Locate the cell with the specified text and output its (X, Y) center coordinate. 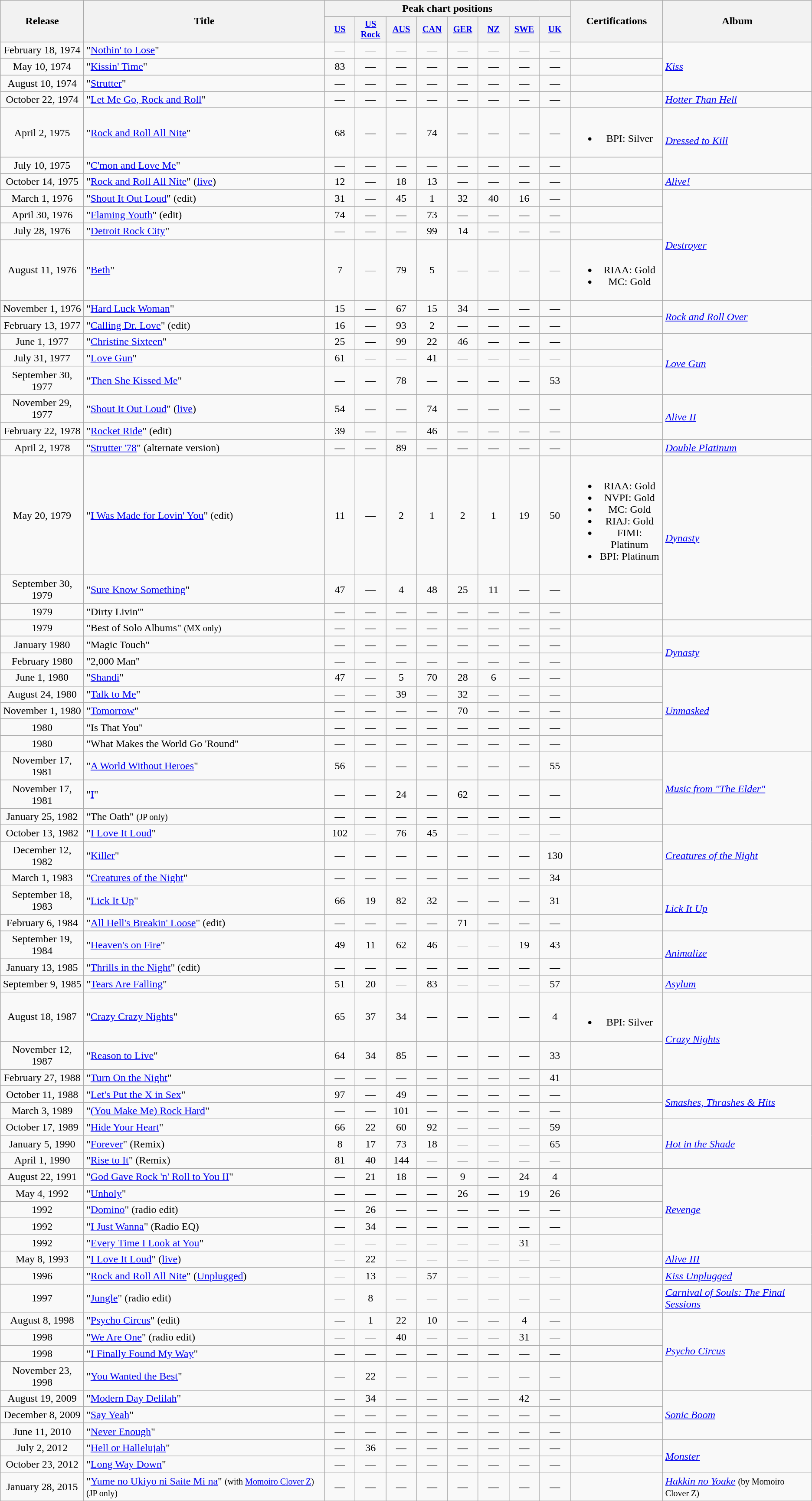
December 12, 1982 (43, 855)
September 19, 1984 (43, 945)
"Lick It Up" (204, 901)
"Thrills in the Night" (edit) (204, 967)
August 11, 1976 (43, 270)
Alive II (737, 416)
Crazy Nights (737, 1039)
February 22, 1978 (43, 431)
"You Wanted the Best" (204, 1376)
"Never Enough" (204, 1431)
"Rock and Roll All Nite" (204, 133)
"Kissin' Time" (204, 67)
June 1, 1977 (43, 341)
"(You Make Me) Rock Hard" (204, 1111)
October 22, 1974 (43, 100)
"Magic Touch" (204, 645)
14 (462, 231)
September 18, 1983 (43, 901)
November 29, 1977 (43, 409)
130 (555, 855)
"What Makes the World Go 'Round" (204, 744)
"Dirty Livin'" (204, 612)
November 1, 1976 (43, 308)
GER (462, 29)
September 30, 1977 (43, 380)
64 (340, 1055)
"Beth" (204, 270)
"Hide Your Heart" (204, 1127)
"Is That You" (204, 727)
"Flaming Youth" (edit) (204, 215)
August 24, 1980 (43, 694)
"I Love It Loud" (live) (204, 1259)
"Tomorrow" (204, 711)
"Tears Are Falling" (204, 984)
"I" (204, 794)
"Hard Luck Woman" (204, 308)
July 2, 2012 (43, 1448)
"Talk to Me" (204, 694)
97 (340, 1094)
April 2, 1978 (43, 448)
"Turn On the Night" (204, 1078)
"Rocket Ride" (edit) (204, 431)
"Heaven's on Fire" (204, 945)
"Yume no Ukiyo ni Saite Mi na" (with Momoiro Clover Z) (JP only) (204, 1487)
"Modern Day Delilah" (204, 1398)
"Detroit Rock City" (204, 231)
9 (462, 1177)
78 (402, 380)
"Shandi" (204, 678)
October 14, 1975 (43, 182)
Creatures of the Night (737, 855)
January 13, 1985 (43, 967)
US (340, 29)
"Strutter '78" (alternate version) (204, 448)
May 10, 1974 (43, 67)
"Nothin' to Lose" (204, 50)
36 (370, 1448)
February 13, 1977 (43, 325)
"I Was Made for Lovin' You" (edit) (204, 515)
Alive III (737, 1259)
6 (494, 678)
"Rock and Roll All Nite" (live) (204, 182)
Destroyer (737, 245)
August 18, 1987 (43, 1017)
April 30, 1976 (43, 215)
Rock and Roll Over (737, 317)
March 3, 1989 (43, 1111)
50 (555, 515)
48 (432, 589)
Album (737, 21)
Monster (737, 1456)
59 (555, 1127)
Music from "The Elder" (737, 788)
Certifications (617, 21)
37 (370, 1017)
February 1980 (43, 661)
RIAA: GoldNVPI: GoldMC: GoldRIAJ: GoldFIMI: PlatinumBPI: Platinum (617, 515)
Kiss (737, 66)
November 23, 1998 (43, 1376)
November 1, 1980 (43, 711)
92 (432, 1127)
NZ (494, 29)
Hotter Than Hell (737, 100)
January 1980 (43, 645)
April 1, 1990 (43, 1160)
Hakkin no Yoake (by Momoiro Clover Z) (737, 1487)
December 8, 2009 (43, 1415)
"C'mon and Love Me" (204, 165)
"I Finally Found My Way" (204, 1354)
"Unholy" (204, 1193)
"Say Yeah" (204, 1415)
Revenge (737, 1210)
102 (340, 833)
10 (432, 1321)
"Christine Sixteen" (204, 341)
April 2, 1975 (43, 133)
"Forever" (Remix) (204, 1144)
82 (402, 901)
Love Gun (737, 364)
60 (402, 1127)
July 10, 1975 (43, 165)
1997 (43, 1298)
1996 (43, 1276)
"Killer" (204, 855)
"Love Gun" (204, 358)
43 (555, 945)
February 18, 1974 (43, 50)
June 11, 2010 (43, 1431)
UK (555, 29)
Sonic Boom (737, 1415)
August 19, 2009 (43, 1398)
"A World Without Heroes" (204, 766)
October 13, 1982 (43, 833)
"Hell or Hallelujah" (204, 1448)
93 (402, 325)
"Jungle" (radio edit) (204, 1298)
20 (370, 984)
Hot in the Shade (737, 1144)
January 28, 2015 (43, 1487)
July 28, 1976 (43, 231)
CAN (432, 29)
June 1, 1980 (43, 678)
56 (340, 766)
"We Are One" (radio edit) (204, 1337)
September 9, 1985 (43, 984)
USRock (370, 29)
"2,000 Man" (204, 661)
67 (402, 308)
61 (340, 358)
"All Hell's Breakin' Loose" (edit) (204, 923)
RIAA: GoldMC: Gold (617, 270)
"The Oath" (JP only) (204, 816)
"Rock and Roll All Nite" (Unplugged) (204, 1276)
Asylum (737, 984)
"God Gave Rock 'n' Roll to You II" (204, 1177)
"Psycho Circus" (edit) (204, 1321)
89 (402, 448)
"Domino" (radio edit) (204, 1210)
"Every Time I Look at You" (204, 1243)
October 11, 1988 (43, 1094)
"Sure Know Something" (204, 589)
7 (340, 270)
"Then She Kissed Me" (204, 380)
August 8, 1998 (43, 1321)
28 (462, 678)
Kiss Unplugged (737, 1276)
Animalize (737, 954)
21 (370, 1177)
July 31, 1977 (43, 358)
"I Just Wanna" (Radio EQ) (204, 1226)
February 6, 1984 (43, 923)
Release (43, 21)
"Creatures of the Night" (204, 878)
"Strutter" (204, 83)
August 10, 1974 (43, 83)
"Best of Solo Albums" (MX only) (204, 628)
54 (340, 409)
144 (402, 1160)
March 1, 1976 (43, 198)
May 20, 1979 (43, 515)
17 (370, 1144)
Smashes, Thrashes & Hits (737, 1102)
55 (555, 766)
May 4, 1992 (43, 1193)
Lick It Up (737, 908)
"Rise to It" (Remix) (204, 1160)
85 (402, 1055)
"Shout It Out Loud" (live) (204, 409)
February 27, 1988 (43, 1078)
Peak chart positions (448, 9)
March 1, 1983 (43, 878)
12 (340, 182)
101 (402, 1111)
71 (462, 923)
81 (340, 1160)
Psycho Circus (737, 1351)
September 30, 1979 (43, 589)
Double Platinum (737, 448)
42 (524, 1398)
January 5, 1990 (43, 1144)
"Shout It Out Loud" (edit) (204, 198)
"Crazy Crazy Nights" (204, 1017)
"I Love It Loud" (204, 833)
51 (340, 984)
November 12, 1987 (43, 1055)
October 23, 2012 (43, 1465)
76 (402, 833)
August 22, 1991 (43, 1177)
"Let Me Go, Rock and Roll" (204, 100)
"Long Way Down" (204, 1465)
AUS (402, 29)
January 25, 1982 (43, 816)
33 (555, 1055)
Carnival of Souls: The Final Sessions (737, 1298)
68 (340, 133)
May 8, 1993 (43, 1259)
Unmasked (737, 711)
Dressed to Kill (737, 141)
53 (555, 380)
"Calling Dr. Love" (edit) (204, 325)
Title (204, 21)
79 (402, 270)
SWE (524, 29)
"Reason to Live" (204, 1055)
Alive! (737, 182)
October 17, 1989 (43, 1127)
"Let's Put the X in Sex" (204, 1094)
